Extract the (X, Y) coordinate from the center of the cell holding the provided text.  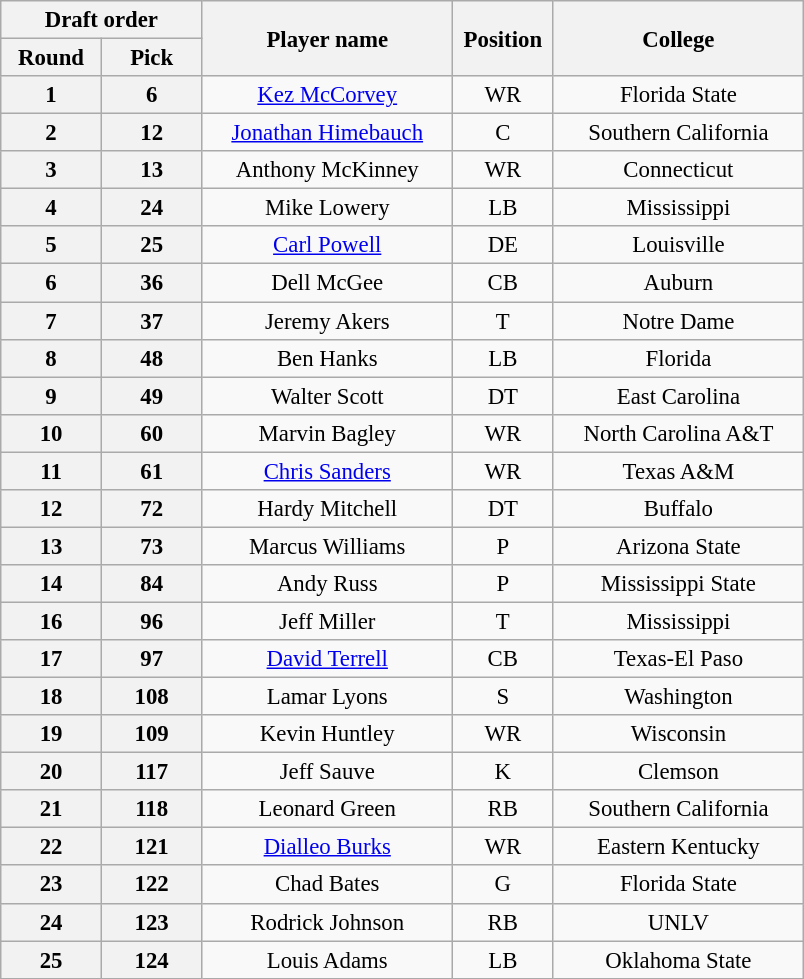
72 (152, 509)
16 (52, 621)
Texas A&M (678, 471)
9 (52, 396)
1 (52, 95)
18 (52, 697)
Buffalo (678, 509)
North Carolina A&T (678, 433)
G (504, 885)
Kevin Huntley (328, 734)
2 (52, 133)
Marcus Williams (328, 546)
Oklahoma State (678, 960)
11 (52, 471)
Mike Lowery (328, 208)
21 (52, 809)
Louisville (678, 245)
Clemson (678, 772)
Anthony McKinney (328, 170)
121 (152, 847)
37 (152, 321)
36 (152, 283)
Jeff Sauve (328, 772)
UNLV (678, 922)
East Carolina (678, 396)
Leonard Green (328, 809)
48 (152, 358)
14 (52, 584)
22 (52, 847)
8 (52, 358)
124 (152, 960)
96 (152, 621)
123 (152, 922)
Dell McGee (328, 283)
10 (52, 433)
Ben Hanks (328, 358)
49 (152, 396)
College (678, 38)
Eastern Kentucky (678, 847)
Pick (152, 58)
Connecticut (678, 170)
DE (504, 245)
118 (152, 809)
117 (152, 772)
108 (152, 697)
C (504, 133)
19 (52, 734)
17 (52, 659)
Chad Bates (328, 885)
Draft order (102, 20)
23 (52, 885)
Kez McCorvey (328, 95)
Marvin Bagley (328, 433)
20 (52, 772)
Dialleo Burks (328, 847)
109 (152, 734)
84 (152, 584)
Lamar Lyons (328, 697)
Player name (328, 38)
Chris Sanders (328, 471)
Texas-El Paso (678, 659)
5 (52, 245)
Walter Scott (328, 396)
Hardy Mitchell (328, 509)
S (504, 697)
Andy Russ (328, 584)
Mississippi State (678, 584)
Washington (678, 697)
3 (52, 170)
Jeff Miller (328, 621)
Jeremy Akers (328, 321)
Arizona State (678, 546)
K (504, 772)
61 (152, 471)
60 (152, 433)
97 (152, 659)
Jonathan Himebauch (328, 133)
Round (52, 58)
Position (504, 38)
7 (52, 321)
73 (152, 546)
Auburn (678, 283)
Florida (678, 358)
Louis Adams (328, 960)
4 (52, 208)
Wisconsin (678, 734)
David Terrell (328, 659)
Carl Powell (328, 245)
Notre Dame (678, 321)
122 (152, 885)
Rodrick Johnson (328, 922)
